Search for the cell housing the specified text and yield its [X, Y] center coordinate. 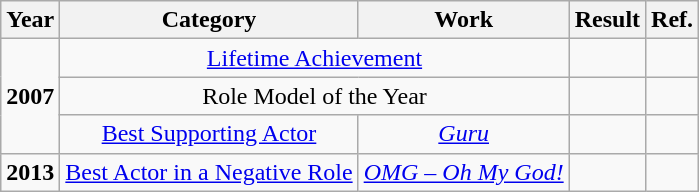
2007 [30, 96]
Ref. [672, 20]
Best Supporting Actor [209, 134]
OMG – Oh My God! [464, 172]
2013 [30, 172]
Year [30, 20]
Best Actor in a Negative Role [209, 172]
Lifetime Achievement [314, 58]
Guru [464, 134]
Result [607, 20]
Category [209, 20]
Work [464, 20]
Role Model of the Year [314, 96]
